Return the (X, Y) coordinate for the center point of the cell that contains the specified text.  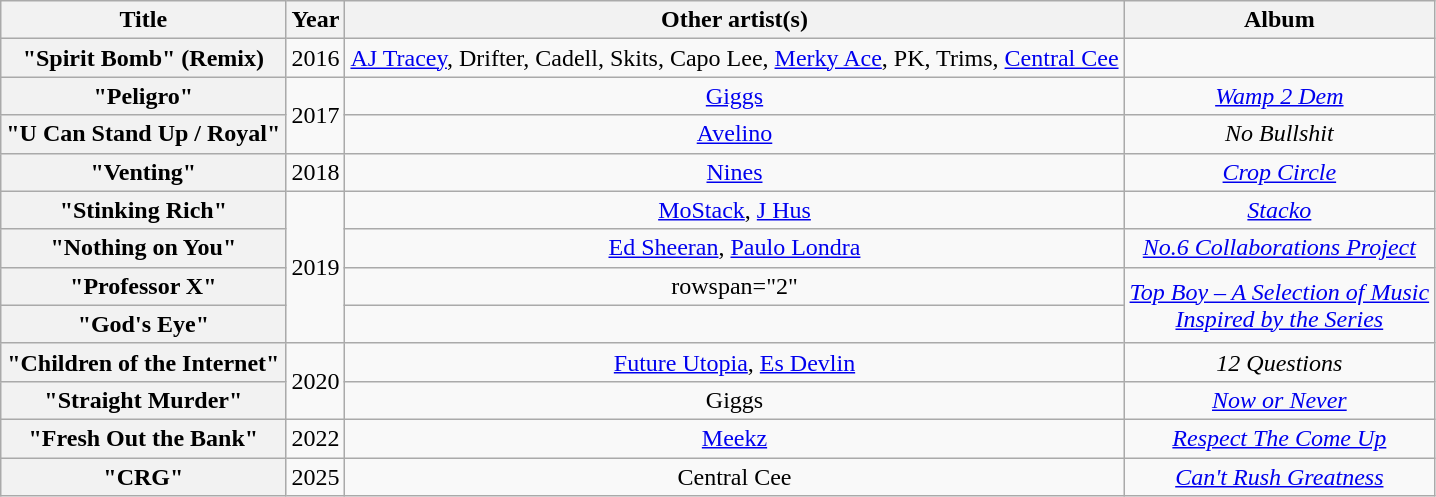
2018 (316, 172)
"Children of the Internet" (144, 362)
"Professor X" (144, 286)
Title (144, 20)
"Spirit Bomb" (Remix) (144, 58)
"U Can Stand Up / Royal" (144, 134)
Wamp 2 Dem (1280, 96)
Central Cee (734, 477)
"Straight Murder" (144, 400)
2019 (316, 267)
Avelino (734, 134)
Can't Rush Greatness (1280, 477)
"Peligro" (144, 96)
12 Questions (1280, 362)
"God's Eye" (144, 324)
2016 (316, 58)
MoStack, J Hus (734, 210)
"CRG" (144, 477)
2022 (316, 438)
Album (1280, 20)
2017 (316, 115)
2020 (316, 381)
Other artist(s) (734, 20)
"Stinking Rich" (144, 210)
"Venting" (144, 172)
Respect The Come Up (1280, 438)
Ed Sheeran, Paulo Londra (734, 248)
Crop Circle (1280, 172)
Future Utopia, Es Devlin (734, 362)
Nines (734, 172)
No Bullshit (1280, 134)
Stacko (1280, 210)
rowspan="2" (734, 286)
2025 (316, 477)
"Nothing on You" (144, 248)
No.6 Collaborations Project (1280, 248)
Now or Never (1280, 400)
AJ Tracey, Drifter, Cadell, Skits, Capo Lee, Merky Ace, PK, Trims, Central Cee (734, 58)
Meekz (734, 438)
Year (316, 20)
Top Boy – A Selection of MusicInspired by the Series (1280, 305)
"Fresh Out the Bank" (144, 438)
